Find where the given text appears and provide that cell's center as (x, y) coordinate. 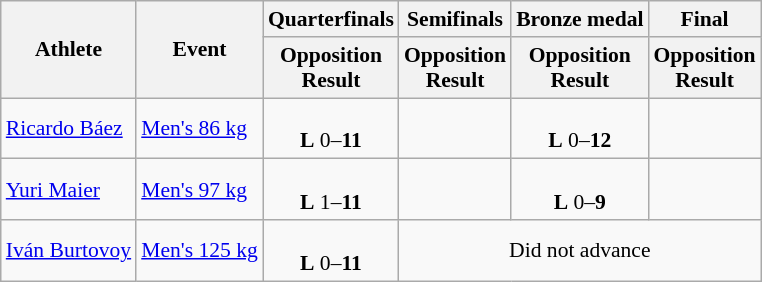
Athlete (68, 50)
Did not advance (580, 250)
Men's 97 kg (200, 190)
Men's 125 kg (200, 250)
Final (705, 19)
Event (200, 50)
Yuri Maier (68, 190)
Semifinals (455, 19)
Quarterfinals (331, 19)
L 0–9 (580, 190)
Men's 86 kg (200, 128)
L 1–11 (331, 190)
Ricardo Báez (68, 128)
L 0–12 (580, 128)
Bronze medal (580, 19)
Iván Burtovoy (68, 250)
